Detect which cell encompasses the target text, then output its (X, Y) center coordinate. 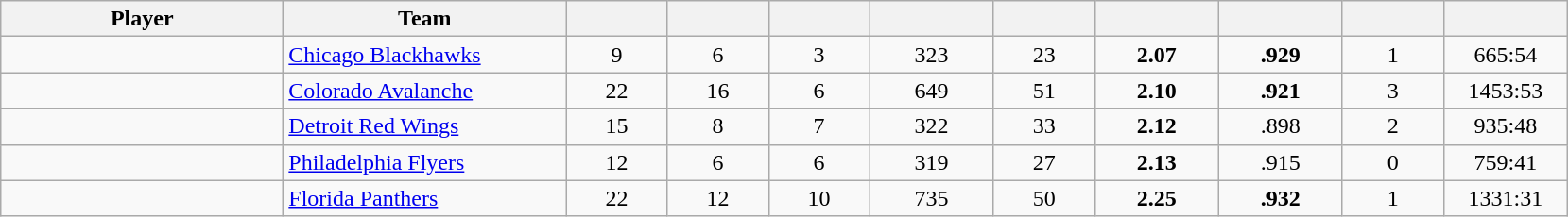
322 (932, 126)
50 (1043, 198)
.915 (1280, 162)
.921 (1280, 91)
Florida Panthers (425, 198)
2 (1393, 126)
759:41 (1505, 162)
7 (818, 126)
10 (818, 198)
2.07 (1157, 55)
735 (932, 198)
649 (932, 91)
.898 (1280, 126)
935:48 (1505, 126)
Team (425, 19)
.929 (1280, 55)
2.25 (1157, 198)
665:54 (1505, 55)
1331:31 (1505, 198)
.932 (1280, 198)
Detroit Red Wings (425, 126)
23 (1043, 55)
0 (1393, 162)
319 (932, 162)
323 (932, 55)
15 (616, 126)
2.13 (1157, 162)
16 (718, 91)
2.10 (1157, 91)
9 (616, 55)
27 (1043, 162)
1453:53 (1505, 91)
51 (1043, 91)
Philadelphia Flyers (425, 162)
Colorado Avalanche (425, 91)
Chicago Blackhawks (425, 55)
Player (142, 19)
33 (1043, 126)
2.12 (1157, 126)
8 (718, 126)
